Return the (X, Y) coordinate for the center point of the cell that contains the specified text.  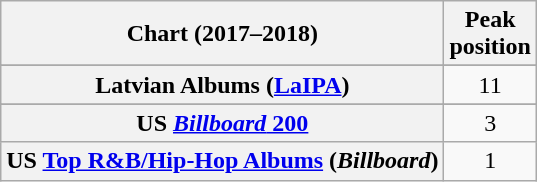
US Billboard 200 (222, 123)
US Top R&B/Hip-Hop Albums (Billboard) (222, 161)
Latvian Albums (LaIPA) (222, 85)
1 (490, 161)
11 (490, 85)
Chart (2017–2018) (222, 34)
3 (490, 123)
Peak position (490, 34)
